Locate the cell with the specified text and output its [X, Y] center coordinate. 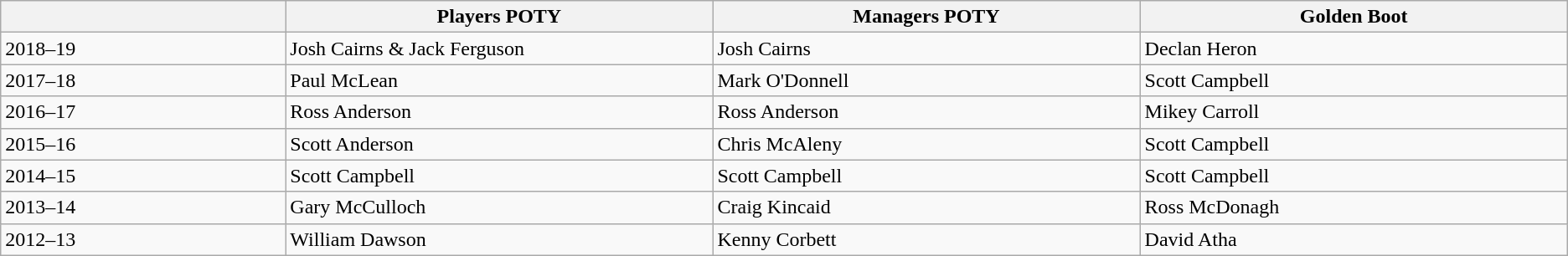
2014–15 [143, 176]
Chris McAleny [926, 144]
2016–17 [143, 112]
Golden Boot [1354, 17]
Mark O'Donnell [926, 80]
2017–18 [143, 80]
Craig Kincaid [926, 207]
David Atha [1354, 239]
2015–16 [143, 144]
2013–14 [143, 207]
2012–13 [143, 239]
Josh Cairns [926, 49]
Mikey Carroll [1354, 112]
2018–19 [143, 49]
Players POTY [499, 17]
Gary McCulloch [499, 207]
Paul McLean [499, 80]
Kenny Corbett [926, 239]
Ross McDonagh [1354, 207]
William Dawson [499, 239]
Declan Heron [1354, 49]
Scott Anderson [499, 144]
Josh Cairns & Jack Ferguson [499, 49]
Managers POTY [926, 17]
